Detect which cell encompasses the target text, then output its (x, y) center coordinate. 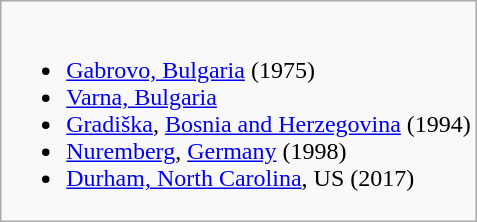
Gabrovo, Bulgaria (1975) Varna, Bulgaria Gradiška, Bosnia and Herzegovina (1994) Nuremberg, Germany (1998) Durham, North Carolina, US (2017) (239, 112)
